Provide the [x, y] coordinate of the cell's center where the given text is located.  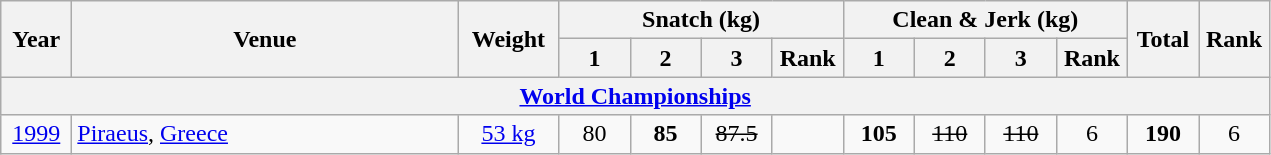
Total [1162, 39]
105 [878, 134]
Clean & Jerk (kg) [985, 20]
World Championships [636, 96]
87.5 [736, 134]
190 [1162, 134]
Year [36, 39]
Snatch (kg) [701, 20]
53 kg [508, 134]
85 [666, 134]
80 [594, 134]
Piraeus, Greece [265, 134]
Venue [265, 39]
Weight [508, 39]
1999 [36, 134]
